Find where the given text appears and provide that cell's center as [x, y] coordinate. 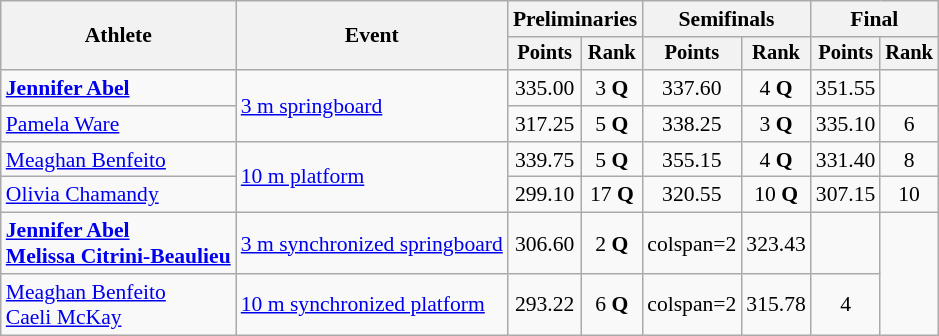
317.25 [545, 124]
Meaghan BenfeitoCaeli McKay [118, 304]
320.55 [692, 195]
293.22 [545, 304]
10 Q [776, 195]
Preliminaries [575, 19]
17 Q [612, 195]
10 m synchronized platform [372, 304]
Pamela Ware [118, 124]
Meaghan Benfeito [118, 160]
335.10 [846, 124]
Jennifer AbelMelissa Citrini-Beaulieu [118, 244]
338.25 [692, 124]
6 Q [612, 304]
306.60 [545, 244]
339.75 [545, 160]
Olivia Chamandy [118, 195]
6 [909, 124]
337.60 [692, 88]
8 [909, 160]
Event [372, 36]
351.55 [846, 88]
355.15 [692, 160]
315.78 [776, 304]
2 Q [612, 244]
3 m synchronized springboard [372, 244]
3 m springboard [372, 106]
Final [874, 19]
Athlete [118, 36]
10 [909, 195]
10 m platform [372, 178]
Jennifer Abel [118, 88]
335.00 [545, 88]
299.10 [545, 195]
4 [846, 304]
331.40 [846, 160]
323.43 [776, 244]
Semifinals [726, 19]
307.15 [846, 195]
